Output the (X, Y) coordinate of the center of the cell containing the given text.  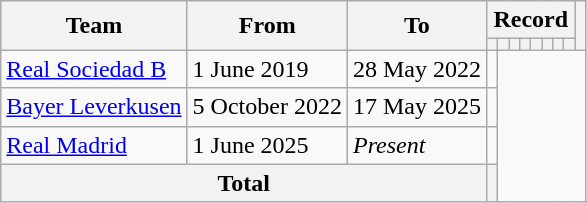
1 June 2019 (267, 69)
Team (94, 26)
Present (416, 145)
Real Madrid (94, 145)
To (416, 26)
From (267, 26)
Total (244, 183)
5 October 2022 (267, 107)
Bayer Leverkusen (94, 107)
1 June 2025 (267, 145)
17 May 2025 (416, 107)
28 May 2022 (416, 69)
Real Sociedad B (94, 69)
Record (530, 20)
